From the cell containing the given text, extract its center point as [x, y] coordinate. 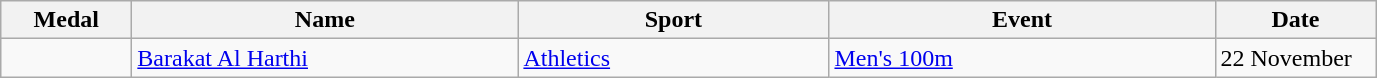
Men's 100m [1022, 58]
Medal [66, 20]
Barakat Al Harthi [325, 58]
Sport [674, 20]
Date [1296, 20]
Event [1022, 20]
Athletics [674, 58]
22 November [1296, 58]
Name [325, 20]
